Output the (X, Y) coordinate of the center of the cell containing the given text.  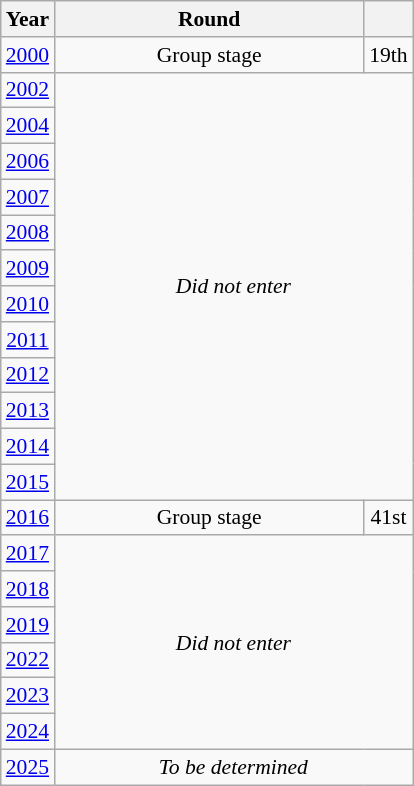
2010 (28, 304)
To be determined (234, 767)
2009 (28, 269)
2014 (28, 447)
2000 (28, 55)
41st (388, 518)
2022 (28, 660)
2006 (28, 162)
2013 (28, 411)
2002 (28, 90)
Round (209, 19)
19th (388, 55)
Year (28, 19)
2023 (28, 696)
2025 (28, 767)
2012 (28, 375)
2015 (28, 482)
2008 (28, 233)
2018 (28, 589)
2007 (28, 197)
2019 (28, 625)
2017 (28, 554)
2016 (28, 518)
2024 (28, 732)
2011 (28, 340)
2004 (28, 126)
